Extract the (x, y) coordinate from the center of the cell holding the provided text.  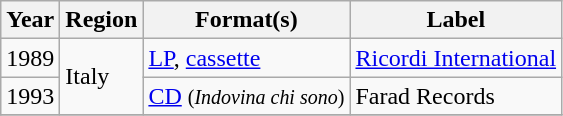
1993 (30, 96)
Format(s) (246, 20)
CD (Indovina chi sono) (246, 96)
Ricordi International (456, 58)
LP, cassette (246, 58)
Region (102, 20)
Farad Records (456, 96)
Italy (102, 77)
Label (456, 20)
1989 (30, 58)
Year (30, 20)
